Return [x, y] of the center of cell containing provided text 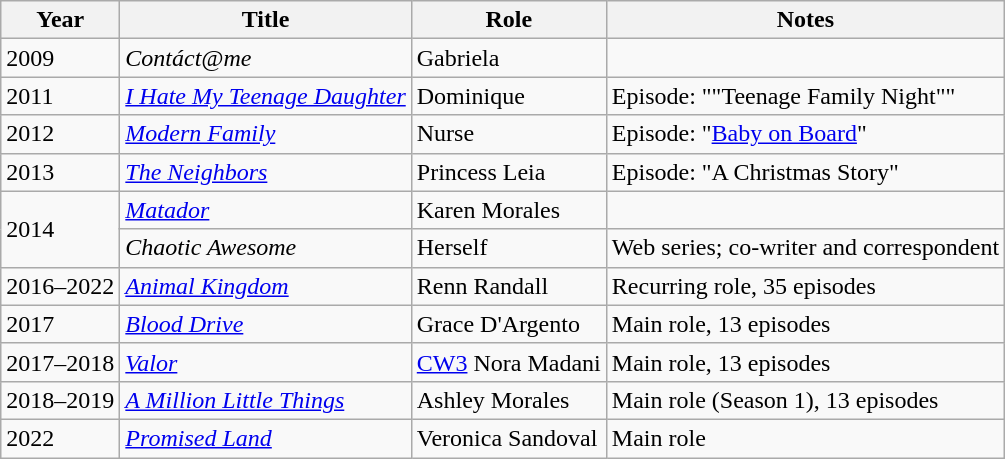
Web series; co-writer and correspondent [805, 248]
Ashley Morales [508, 400]
Gabriela [508, 58]
Contáct@me [266, 58]
Promised Land [266, 438]
2009 [60, 58]
Veronica Sandoval [508, 438]
Blood Drive [266, 324]
Renn Randall [508, 286]
2016–2022 [60, 286]
Role [508, 20]
Recurring role, 35 episodes [805, 286]
The Neighbors [266, 172]
Episode: ""Teenage Family Night"" [805, 96]
Title [266, 20]
2022 [60, 438]
I Hate My Teenage Daughter [266, 96]
2011 [60, 96]
Karen Morales [508, 210]
2013 [60, 172]
Episode: "Baby on Board" [805, 134]
Nurse [508, 134]
CW3 Nora Madani [508, 362]
Chaotic Awesome [266, 248]
Princess Leia [508, 172]
Year [60, 20]
Herself [508, 248]
2018–2019 [60, 400]
Notes [805, 20]
Dominique [508, 96]
2014 [60, 229]
2017 [60, 324]
Grace D'Argento [508, 324]
Animal Kingdom [266, 286]
A Million Little Things [266, 400]
2017–2018 [60, 362]
Episode: "A Christmas Story" [805, 172]
Main role (Season 1), 13 episodes [805, 400]
Matador [266, 210]
Main role [805, 438]
Valor [266, 362]
2012 [60, 134]
Modern Family [266, 134]
